Pinpoint the cell where the given text exists, returning its [X, Y] midpoint coordinate. 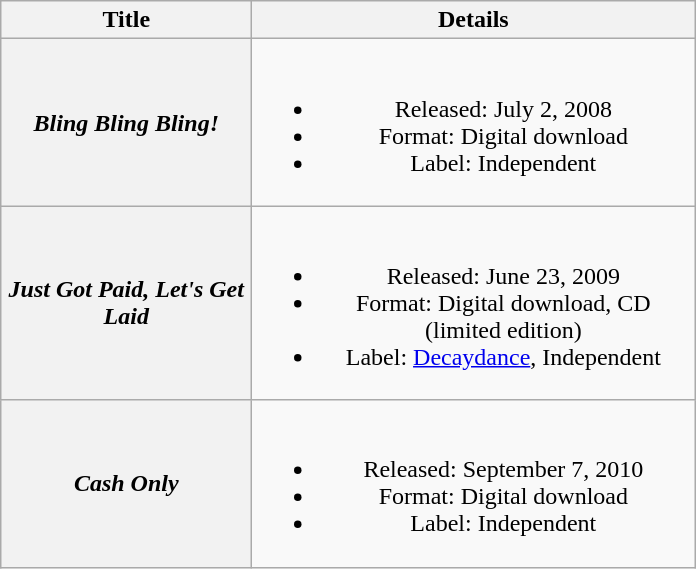
Details [474, 20]
Cash Only [126, 484]
Released: September 7, 2010Format: Digital downloadLabel: Independent [474, 484]
Released: July 2, 2008Format: Digital downloadLabel: Independent [474, 122]
Bling Bling Bling! [126, 122]
Just Got Paid, Let's Get Laid [126, 303]
Title [126, 20]
Released: June 23, 2009Format: Digital download, CD (limited edition)Label: Decaydance, Independent [474, 303]
